Identify which cell holds the provided text, then report its [X, Y] central coordinate. 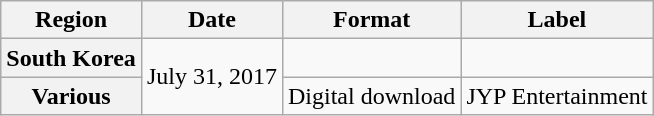
Digital download [371, 96]
Format [371, 20]
Date [212, 20]
Label [557, 20]
Region [72, 20]
South Korea [72, 58]
JYP Entertainment [557, 96]
July 31, 2017 [212, 77]
Various [72, 96]
